For the text-containing cell, return its midpoint in [x, y] coordinate format. 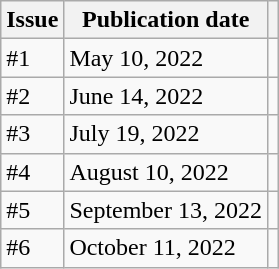
August 10, 2022 [166, 172]
July 19, 2022 [166, 134]
September 13, 2022 [166, 210]
#5 [32, 210]
#1 [32, 58]
#6 [32, 248]
#2 [32, 96]
October 11, 2022 [166, 248]
May 10, 2022 [166, 58]
#3 [32, 134]
Publication date [166, 20]
Issue [32, 20]
June 14, 2022 [166, 96]
#4 [32, 172]
